Find where the given text appears and provide that cell's center as (X, Y) coordinate. 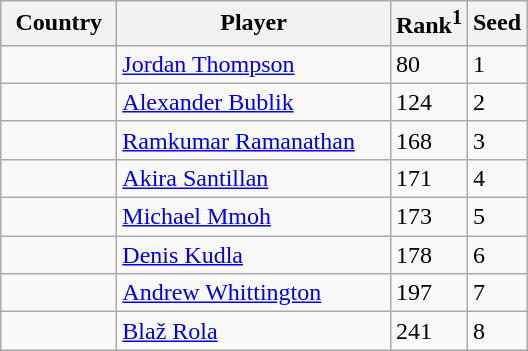
6 (496, 255)
168 (428, 140)
Blaž Rola (254, 331)
8 (496, 331)
2 (496, 102)
173 (428, 217)
1 (496, 64)
Alexander Bublik (254, 102)
Rank1 (428, 24)
Player (254, 24)
171 (428, 178)
5 (496, 217)
Seed (496, 24)
Jordan Thompson (254, 64)
124 (428, 102)
Michael Mmoh (254, 217)
Ramkumar Ramanathan (254, 140)
7 (496, 293)
Akira Santillan (254, 178)
178 (428, 255)
Country (59, 24)
80 (428, 64)
241 (428, 331)
Denis Kudla (254, 255)
3 (496, 140)
4 (496, 178)
197 (428, 293)
Andrew Whittington (254, 293)
